From the cell containing the given text, extract its center point as (x, y) coordinate. 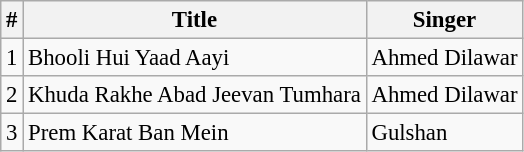
1 (12, 58)
# (12, 20)
Bhooli Hui Yaad Aayi (194, 58)
Khuda Rakhe Abad Jeevan Tumhara (194, 95)
Singer (444, 20)
Prem Karat Ban Mein (194, 133)
2 (12, 95)
3 (12, 133)
Title (194, 20)
Gulshan (444, 133)
